Scan for the cell matching the given text and deliver its (X, Y) coordinate at center. 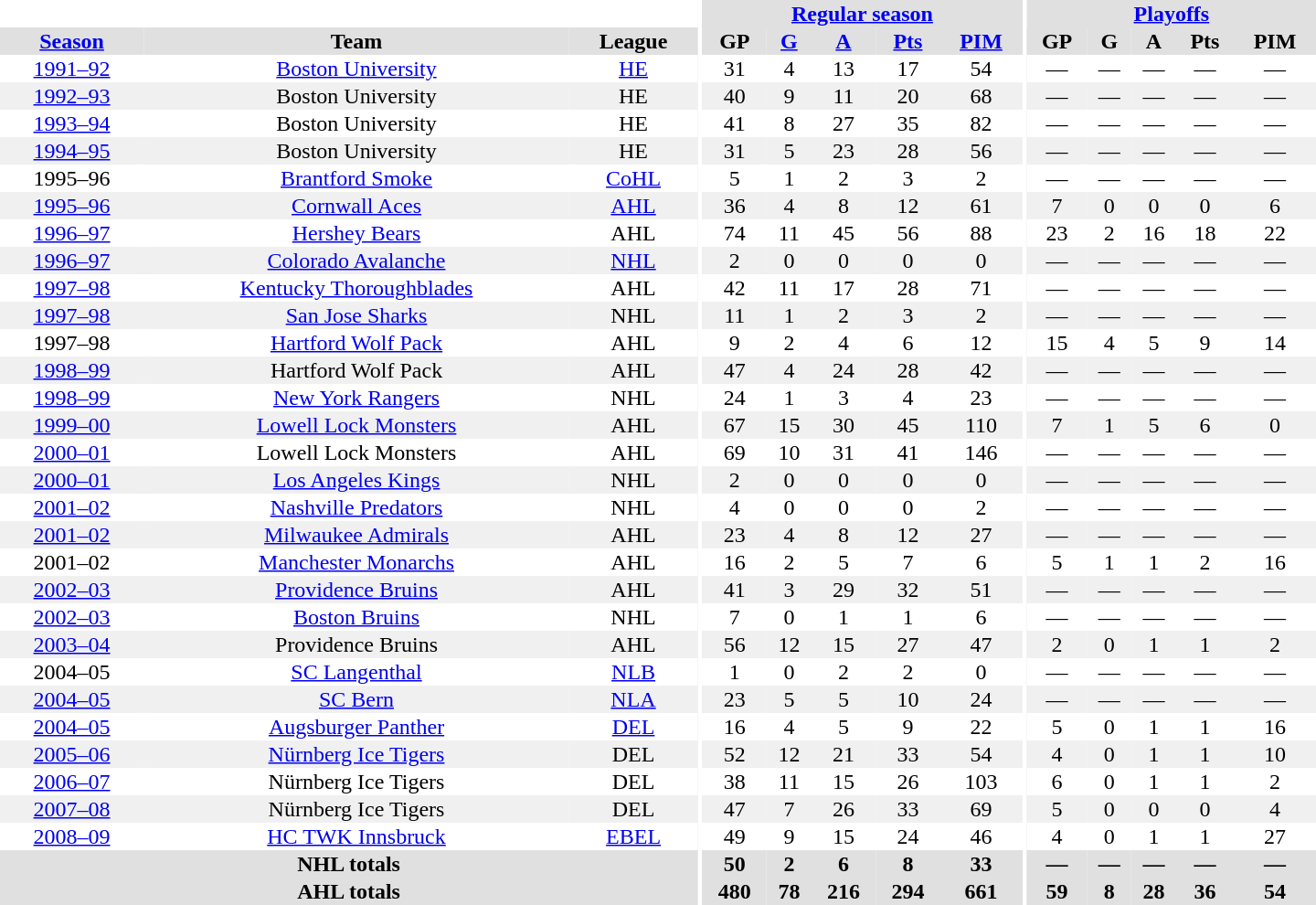
Colorado Avalanche (356, 261)
30 (844, 425)
67 (735, 425)
Regular season (863, 14)
35 (907, 123)
103 (982, 782)
Manchester Monarchs (356, 562)
29 (844, 590)
Boston Bruins (356, 617)
2008–09 (71, 836)
1992–93 (71, 96)
71 (982, 288)
21 (844, 754)
Milwaukee Admirals (356, 535)
HC TWK Innsbruck (356, 836)
2006–07 (71, 782)
14 (1275, 343)
46 (982, 836)
82 (982, 123)
68 (982, 96)
18 (1205, 233)
1993–94 (71, 123)
SC Bern (356, 699)
EBEL (633, 836)
146 (982, 452)
110 (982, 425)
NLB (633, 672)
38 (735, 782)
2005–06 (71, 754)
78 (790, 891)
88 (982, 233)
Cornwall Aces (356, 206)
40 (735, 96)
32 (907, 590)
Team (356, 41)
Brantford Smoke (356, 178)
1991–92 (71, 69)
2007–08 (71, 809)
NLA (633, 699)
52 (735, 754)
61 (982, 206)
Kentucky Thoroughblades (356, 288)
49 (735, 836)
216 (844, 891)
SC Langenthal (356, 672)
20 (907, 96)
2003–04 (71, 644)
Playoffs (1172, 14)
51 (982, 590)
Season (71, 41)
Los Angeles Kings (356, 480)
Augsburger Panther (356, 727)
294 (907, 891)
AHL totals (349, 891)
League (633, 41)
NHL totals (349, 864)
1994–95 (71, 151)
Hershey Bears (356, 233)
13 (844, 69)
Nashville Predators (356, 507)
New York Rangers (356, 398)
CoHL (633, 178)
661 (982, 891)
480 (735, 891)
San Jose Sharks (356, 315)
74 (735, 233)
1999–00 (71, 425)
50 (735, 864)
59 (1057, 891)
